Identify which cell holds the provided text, then report its (X, Y) central coordinate. 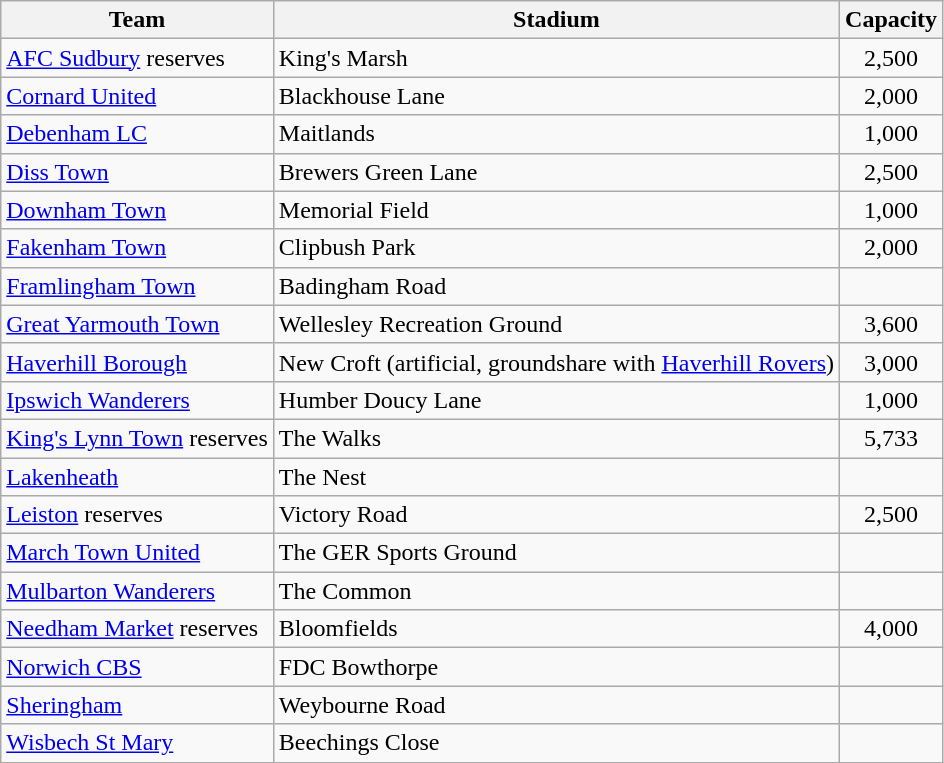
Beechings Close (556, 743)
Ipswich Wanderers (138, 400)
Diss Town (138, 172)
Clipbush Park (556, 248)
Badingham Road (556, 286)
Wisbech St Mary (138, 743)
Victory Road (556, 515)
Fakenham Town (138, 248)
Brewers Green Lane (556, 172)
3,600 (892, 324)
King's Marsh (556, 58)
Blackhouse Lane (556, 96)
The Walks (556, 438)
Sheringham (138, 705)
Team (138, 20)
Stadium (556, 20)
Lakenheath (138, 477)
Debenham LC (138, 134)
Bloomfields (556, 629)
Needham Market reserves (138, 629)
Norwich CBS (138, 667)
FDC Bowthorpe (556, 667)
The Common (556, 591)
Humber Doucy Lane (556, 400)
New Croft (artificial, groundshare with Haverhill Rovers) (556, 362)
The GER Sports Ground (556, 553)
King's Lynn Town reserves (138, 438)
Mulbarton Wanderers (138, 591)
Cornard United (138, 96)
Great Yarmouth Town (138, 324)
Framlingham Town (138, 286)
Leiston reserves (138, 515)
March Town United (138, 553)
3,000 (892, 362)
AFC Sudbury reserves (138, 58)
Capacity (892, 20)
Haverhill Borough (138, 362)
Downham Town (138, 210)
Weybourne Road (556, 705)
Memorial Field (556, 210)
5,733 (892, 438)
4,000 (892, 629)
The Nest (556, 477)
Maitlands (556, 134)
Wellesley Recreation Ground (556, 324)
